Pinpoint the cell where the given text exists, returning its (x, y) midpoint coordinate. 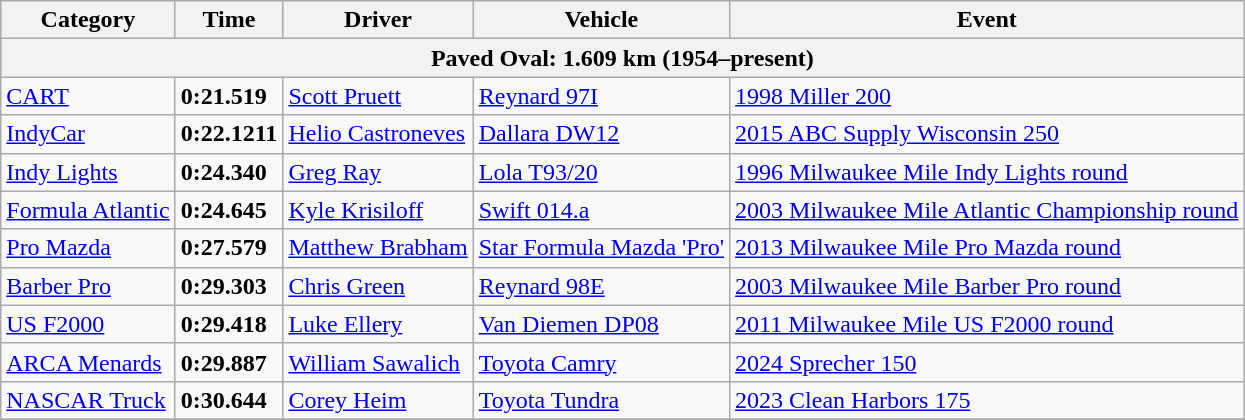
Corey Heim (378, 400)
Chris Green (378, 286)
0:21.519 (229, 96)
0:29.303 (229, 286)
Van Diemen DP08 (601, 324)
Formula Atlantic (88, 210)
Dallara DW12 (601, 134)
1998 Miller 200 (987, 96)
Indy Lights (88, 172)
Lola T93/20 (601, 172)
Matthew Brabham (378, 248)
Helio Castroneves (378, 134)
ARCA Menards (88, 362)
2003 Milwaukee Mile Atlantic Championship round (987, 210)
0:27.579 (229, 248)
Vehicle (601, 20)
1996 Milwaukee Mile Indy Lights round (987, 172)
Driver (378, 20)
Luke Ellery (378, 324)
Time (229, 20)
0:24.645 (229, 210)
Kyle Krisiloff (378, 210)
Barber Pro (88, 286)
Category (88, 20)
Greg Ray (378, 172)
US F2000 (88, 324)
Pro Mazda (88, 248)
2015 ABC Supply Wisconsin 250 (987, 134)
William Sawalich (378, 362)
2013 Milwaukee Mile Pro Mazda round (987, 248)
2003 Milwaukee Mile Barber Pro round (987, 286)
Scott Pruett (378, 96)
Event (987, 20)
0:24.340 (229, 172)
Paved Oval: 1.609 km (1954–present) (622, 58)
Toyota Tundra (601, 400)
Star Formula Mazda 'Pro' (601, 248)
0:22.1211 (229, 134)
2023 Clean Harbors 175 (987, 400)
NASCAR Truck (88, 400)
CART (88, 96)
Reynard 98E (601, 286)
2011 Milwaukee Mile US F2000 round (987, 324)
Toyota Camry (601, 362)
IndyCar (88, 134)
2024 Sprecher 150 (987, 362)
0:29.887 (229, 362)
Reynard 97I (601, 96)
0:30.644 (229, 400)
0:29.418 (229, 324)
Swift 014.a (601, 210)
